For the text-containing cell, return its midpoint in (x, y) coordinate format. 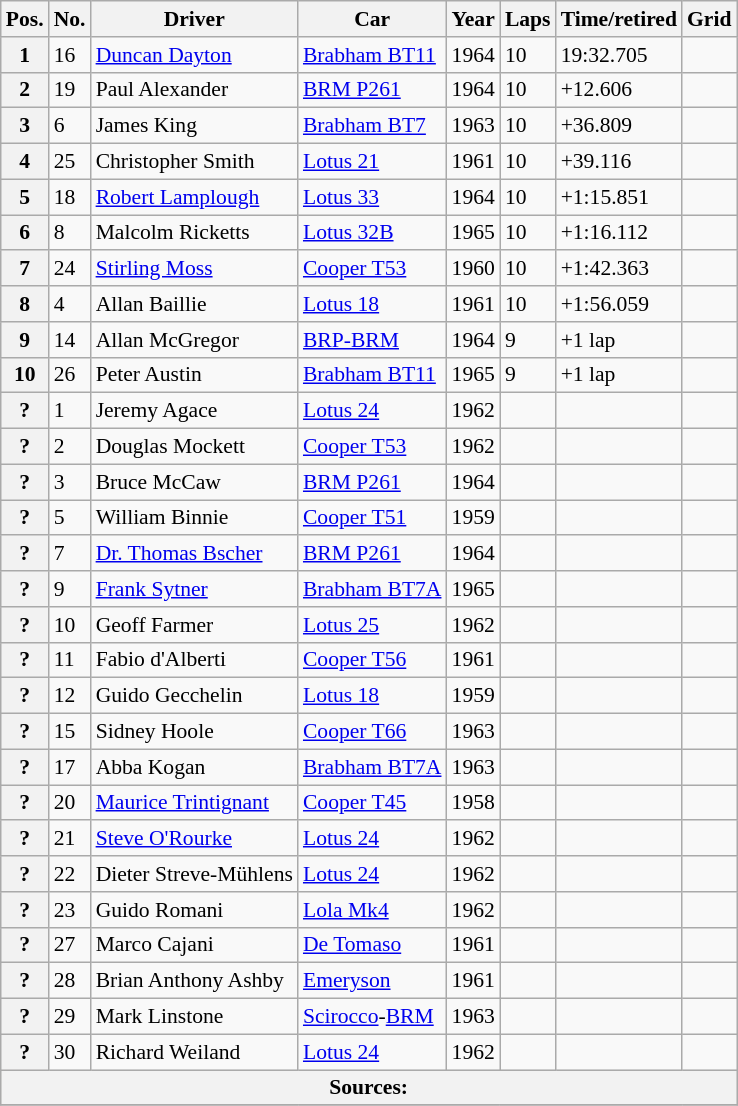
Marco Cajani (194, 945)
Sidney Hoole (194, 732)
Lotus 25 (372, 625)
25 (70, 162)
Lotus 33 (372, 197)
Geoff Farmer (194, 625)
18 (70, 197)
19 (70, 90)
Peter Austin (194, 375)
Stirling Moss (194, 269)
+39.116 (619, 162)
Frank Sytner (194, 589)
Mark Linstone (194, 1017)
No. (70, 19)
Paul Alexander (194, 90)
Emeryson (372, 981)
Lotus 21 (372, 162)
24 (70, 269)
+1:16.112 (619, 233)
+1:42.363 (619, 269)
21 (70, 839)
Sources: (369, 1088)
Cooper T51 (372, 518)
William Binnie (194, 518)
23 (70, 910)
Duncan Dayton (194, 55)
Grid (710, 19)
Lola Mk4 (372, 910)
Cooper T66 (372, 732)
BRP-BRM (372, 340)
17 (70, 767)
Steve O'Rourke (194, 839)
Guido Gecchelin (194, 696)
Malcolm Ricketts (194, 233)
12 (70, 696)
Richard Weiland (194, 1052)
Dieter Streve-Mühlens (194, 874)
20 (70, 803)
14 (70, 340)
Pos. (25, 19)
Brian Anthony Ashby (194, 981)
Lotus 32B (372, 233)
Douglas Mockett (194, 447)
Christopher Smith (194, 162)
Maurice Trintignant (194, 803)
Cooper T56 (372, 660)
+36.809 (619, 126)
Bruce McCaw (194, 482)
19:32.705 (619, 55)
Car (372, 19)
Robert Lamplough (194, 197)
16 (70, 55)
Guido Romani (194, 910)
22 (70, 874)
1960 (474, 269)
+1:15.851 (619, 197)
28 (70, 981)
De Tomaso (372, 945)
Laps (528, 19)
Allan McGregor (194, 340)
11 (70, 660)
Abba Kogan (194, 767)
Fabio d'Alberti (194, 660)
Allan Baillie (194, 304)
30 (70, 1052)
Dr. Thomas Bscher (194, 554)
Brabham BT7 (372, 126)
15 (70, 732)
27 (70, 945)
29 (70, 1017)
+12.606 (619, 90)
James King (194, 126)
+1:56.059 (619, 304)
Year (474, 19)
1958 (474, 803)
Scirocco-BRM (372, 1017)
Driver (194, 19)
26 (70, 375)
Jeremy Agace (194, 411)
Cooper T45 (372, 803)
Time/retired (619, 19)
